Find where the given text appears and provide that cell's center as [X, Y] coordinate. 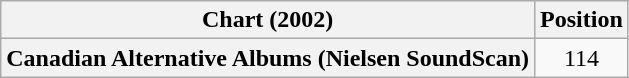
Chart (2002) [268, 20]
114 [582, 58]
Position [582, 20]
Canadian Alternative Albums (Nielsen SoundScan) [268, 58]
